Scan for the cell matching the given text and deliver its (X, Y) coordinate at center. 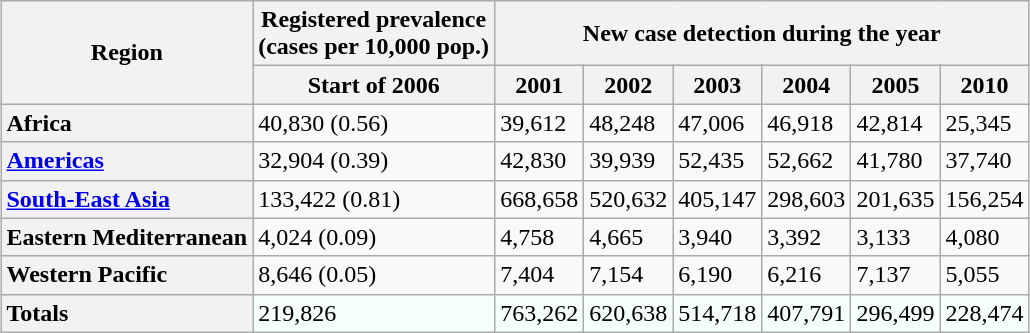
4,758 (540, 237)
201,635 (896, 199)
2004 (806, 85)
3,940 (718, 237)
42,814 (896, 123)
39,939 (628, 161)
Africa (127, 123)
520,632 (628, 199)
156,254 (984, 199)
3,133 (896, 237)
2003 (718, 85)
620,638 (628, 313)
7,404 (540, 275)
Start of 2006 (374, 85)
219,826 (374, 313)
Western Pacific (127, 275)
6,216 (806, 275)
New case detection during the year (762, 34)
2010 (984, 85)
2002 (628, 85)
4,080 (984, 237)
Americas (127, 161)
4,665 (628, 237)
3,392 (806, 237)
39,612 (540, 123)
32,904 (0.39) (374, 161)
7,154 (628, 275)
42,830 (540, 161)
Registered prevalence (cases per 10,000 pop.) (374, 34)
514,718 (718, 313)
48,248 (628, 123)
41,780 (896, 161)
52,662 (806, 161)
8,646 (0.05) (374, 275)
6,190 (718, 275)
405,147 (718, 199)
2001 (540, 85)
668,658 (540, 199)
Region (127, 52)
763,262 (540, 313)
407,791 (806, 313)
37,740 (984, 161)
7,137 (896, 275)
2005 (896, 85)
5,055 (984, 275)
298,603 (806, 199)
133,422 (0.81) (374, 199)
25,345 (984, 123)
296,499 (896, 313)
Eastern Mediterranean (127, 237)
46,918 (806, 123)
South-East Asia (127, 199)
228,474 (984, 313)
40,830 (0.56) (374, 123)
4,024 (0.09) (374, 237)
Totals (127, 313)
47,006 (718, 123)
52,435 (718, 161)
